Return (x, y) of the center of cell containing provided text 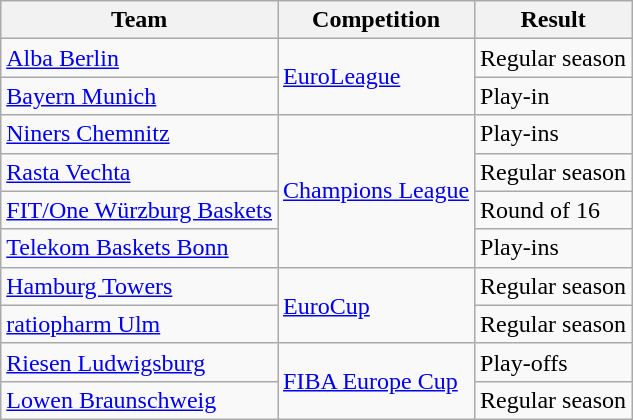
Telekom Baskets Bonn (140, 248)
EuroCup (376, 305)
Team (140, 20)
Competition (376, 20)
ratiopharm Ulm (140, 324)
Hamburg Towers (140, 286)
Bayern Munich (140, 96)
Riesen Ludwigsburg (140, 362)
Lowen Braunschweig (140, 400)
Rasta Vechta (140, 172)
Champions League (376, 191)
Niners Chemnitz (140, 134)
Play-in (554, 96)
Round of 16 (554, 210)
FIBA Europe Cup (376, 381)
FIT/One Würzburg Baskets (140, 210)
Result (554, 20)
Play-offs (554, 362)
EuroLeague (376, 77)
Alba Berlin (140, 58)
